Identify which cell holds the provided text, then report its [X, Y] central coordinate. 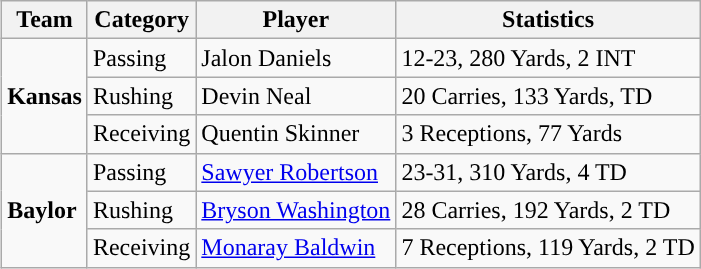
Category [141, 20]
Devin Neal [296, 96]
Sawyer Robertson [296, 172]
Jalon Daniels [296, 58]
Monaray Baldwin [296, 248]
23-31, 310 Yards, 4 TD [548, 172]
Team [45, 20]
Player [296, 20]
20 Carries, 133 Yards, TD [548, 96]
28 Carries, 192 Yards, 2 TD [548, 210]
Bryson Washington [296, 210]
12-23, 280 Yards, 2 INT [548, 58]
Statistics [548, 20]
3 Receptions, 77 Yards [548, 134]
Kansas [45, 96]
Quentin Skinner [296, 134]
7 Receptions, 119 Yards, 2 TD [548, 248]
Baylor [45, 210]
